From the cell containing the given text, extract its center point as [X, Y] coordinate. 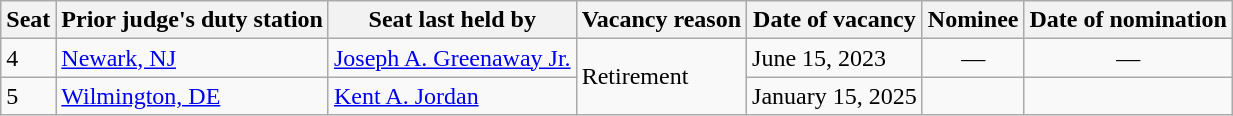
4 [28, 58]
Wilmington, DE [192, 96]
Seat [28, 20]
June 15, 2023 [835, 58]
January 15, 2025 [835, 96]
Date of vacancy [835, 20]
Vacancy reason [661, 20]
Kent A. Jordan [452, 96]
Seat last held by [452, 20]
Retirement [661, 77]
Date of nomination [1128, 20]
Prior judge's duty station [192, 20]
Nominee [973, 20]
Newark, NJ [192, 58]
5 [28, 96]
Joseph A. Greenaway Jr. [452, 58]
